Locate the cell with the specified text and output its [X, Y] center coordinate. 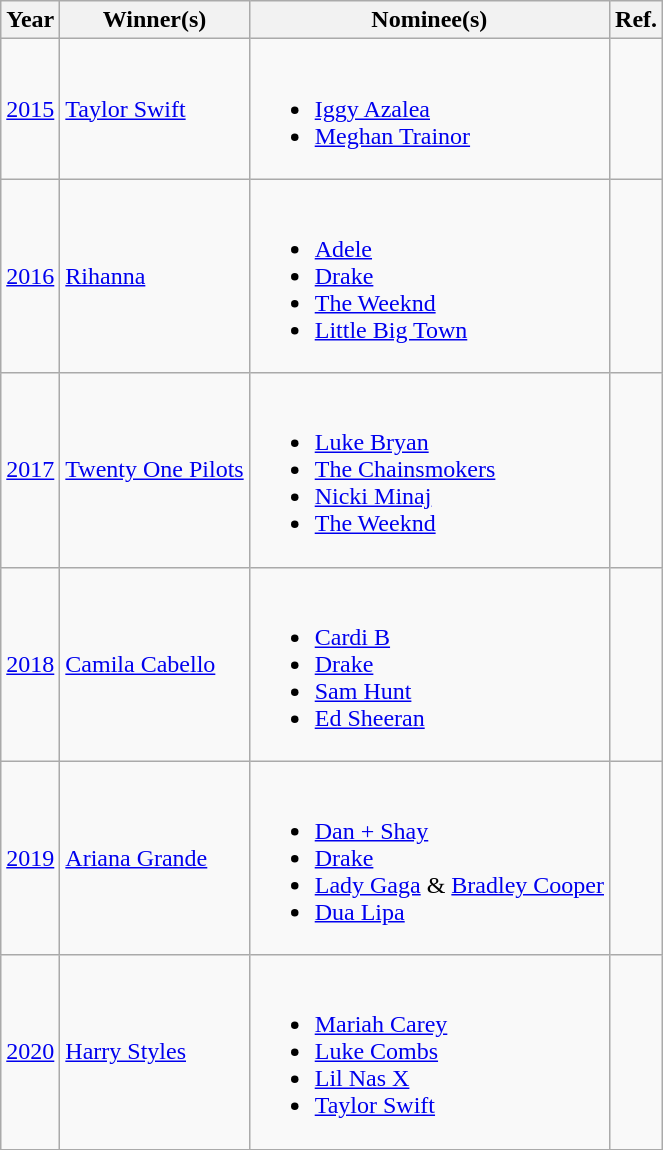
Winner(s) [154, 20]
Dan + ShayDrakeLady Gaga & Bradley CooperDua Lipa [429, 858]
Rihanna [154, 276]
Ariana Grande [154, 858]
2020 [30, 1052]
Taylor Swift [154, 109]
AdeleDrakeThe WeekndLittle Big Town [429, 276]
2018 [30, 664]
Cardi BDrakeSam HuntEd Sheeran [429, 664]
2015 [30, 109]
Year [30, 20]
Camila Cabello [154, 664]
2017 [30, 470]
Nominee(s) [429, 20]
Twenty One Pilots [154, 470]
2016 [30, 276]
Iggy AzaleaMeghan Trainor [429, 109]
Harry Styles [154, 1052]
Mariah CareyLuke CombsLil Nas XTaylor Swift [429, 1052]
Ref. [636, 20]
Luke BryanThe ChainsmokersNicki MinajThe Weeknd [429, 470]
2019 [30, 858]
